Locate the cell with the specified text and output its [X, Y] center coordinate. 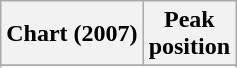
Peakposition [189, 34]
Chart (2007) [72, 34]
